Detect which cell encompasses the target text, then output its [x, y] center coordinate. 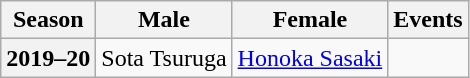
Female [310, 20]
Sota Tsuruga [164, 58]
Season [48, 20]
Honoka Sasaki [310, 58]
2019–20 [48, 58]
Events [428, 20]
Male [164, 20]
